Scan for the cell matching the given text and deliver its [X, Y] coordinate at center. 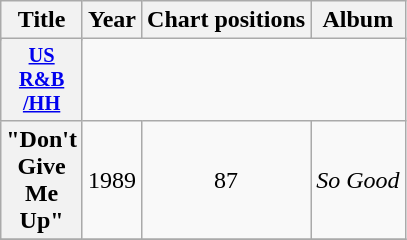
"Don't Give Me Up" [42, 180]
So Good [358, 180]
USR&B/HH [42, 80]
1989 [112, 180]
Chart positions [226, 20]
Year [112, 20]
87 [226, 180]
Title [42, 20]
Album [358, 20]
